Output the [X, Y] coordinate of the center of the cell containing the given text.  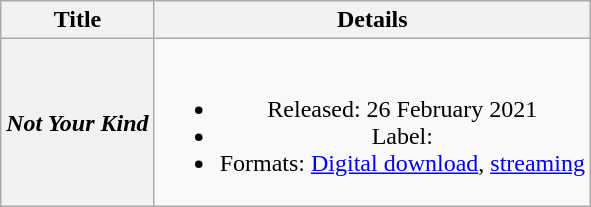
Released: 26 February 2021Label: Formats: Digital download, streaming [372, 122]
Title [78, 20]
Details [372, 20]
Not Your Kind [78, 122]
